Detect which cell encompasses the target text, then output its [X, Y] center coordinate. 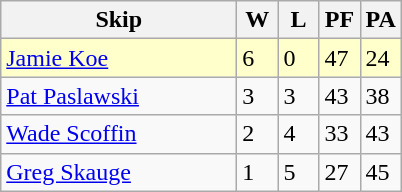
2 [258, 134]
45 [380, 172]
PA [380, 20]
PF [340, 20]
24 [380, 58]
Jamie Koe [119, 58]
Greg Skauge [119, 172]
0 [298, 58]
Skip [119, 20]
27 [340, 172]
4 [298, 134]
Wade Scoffin [119, 134]
47 [340, 58]
6 [258, 58]
1 [258, 172]
5 [298, 172]
33 [340, 134]
38 [380, 96]
L [298, 20]
W [258, 20]
Pat Paslawski [119, 96]
